Scan for the cell matching the given text and deliver its (x, y) coordinate at center. 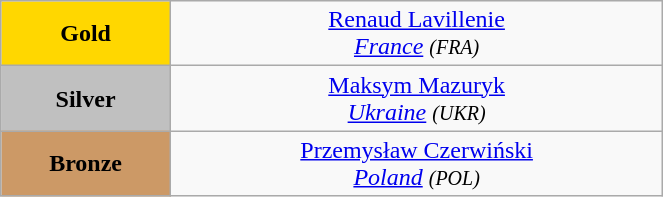
Bronze (86, 164)
Gold (86, 34)
Renaud LavillenieFrance (FRA) (416, 34)
Przemysław CzerwińskiPoland (POL) (416, 164)
Silver (86, 98)
Maksym MazurykUkraine (UKR) (416, 98)
